Find where the given text appears and provide that cell's center as (X, Y) coordinate. 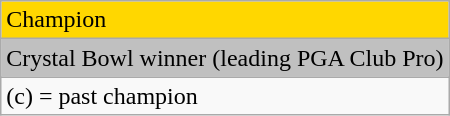
Champion (225, 20)
Crystal Bowl winner (leading PGA Club Pro) (225, 58)
(c) = past champion (225, 96)
